Provide the [X, Y] coordinate of the cell's center where the given text is located.  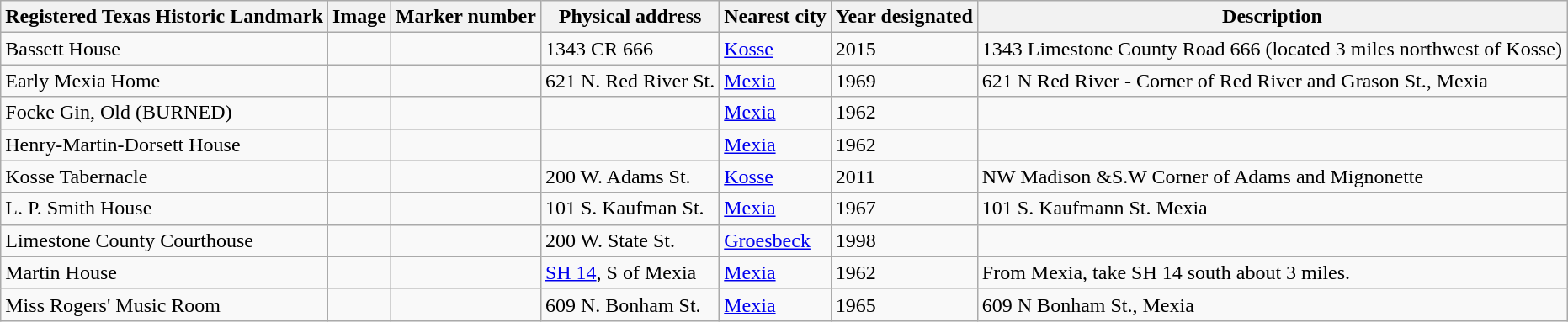
200 W. Adams St. [630, 177]
200 W. State St. [630, 240]
Early Mexia Home [165, 81]
Limestone County Courthouse [165, 240]
L. P. Smith House [165, 209]
609 N. Bonham St. [630, 304]
2011 [904, 177]
1998 [904, 240]
Kosse Tabernacle [165, 177]
1343 CR 666 [630, 49]
Martin House [165, 272]
1967 [904, 209]
From Mexia, take SH 14 south about 3 miles. [1272, 272]
SH 14, S of Mexia [630, 272]
Focke Gin, Old (BURNED) [165, 113]
101 S. Kaufmann St. Mexia [1272, 209]
1969 [904, 81]
Year designated [904, 17]
Bassett House [165, 49]
NW Madison &S.W Corner of Adams and Mignonette [1272, 177]
Nearest city [776, 17]
Marker number [465, 17]
621 N. Red River St. [630, 81]
2015 [904, 49]
621 N Red River - Corner of Red River and Grason St., Mexia [1272, 81]
Registered Texas Historic Landmark [165, 17]
1965 [904, 304]
Miss Rogers' Music Room [165, 304]
Image [359, 17]
Henry-Martin-Dorsett House [165, 145]
Groesbeck [776, 240]
1343 Limestone County Road 666 (located 3 miles northwest of Kosse) [1272, 49]
609 N Bonham St., Mexia [1272, 304]
101 S. Kaufman St. [630, 209]
Description [1272, 17]
Physical address [630, 17]
